Extract the (x, y) coordinate from the center of the cell holding the provided text.  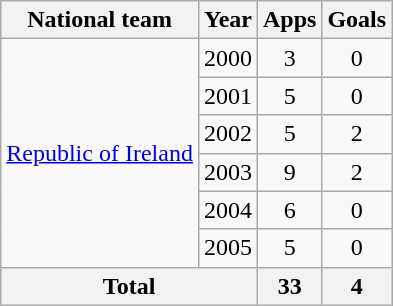
Total (130, 286)
3 (289, 58)
National team (100, 20)
2003 (228, 172)
Apps (289, 20)
4 (357, 286)
Republic of Ireland (100, 153)
2001 (228, 96)
2002 (228, 134)
6 (289, 210)
9 (289, 172)
2004 (228, 210)
2000 (228, 58)
Year (228, 20)
Goals (357, 20)
2005 (228, 248)
33 (289, 286)
